Extract the [x, y] coordinate from the center of the cell holding the provided text.  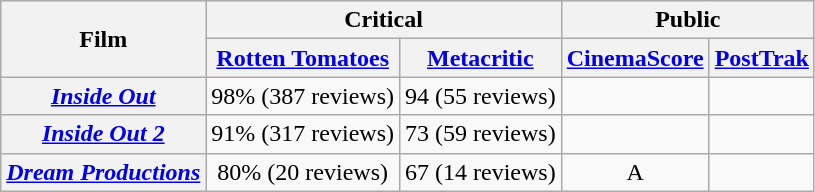
80% (20 reviews) [303, 172]
Rotten Tomatoes [303, 58]
Film [104, 39]
PostTrak [762, 58]
94 (55 reviews) [481, 96]
98% (387 reviews) [303, 96]
Metacritic [481, 58]
Inside Out [104, 96]
Critical [384, 20]
Dream Productions [104, 172]
73 (59 reviews) [481, 134]
91% (317 reviews) [303, 134]
67 (14 reviews) [481, 172]
A [635, 172]
Inside Out 2 [104, 134]
CinemaScore [635, 58]
Public [688, 20]
